For the text-containing cell, return its midpoint in [x, y] coordinate format. 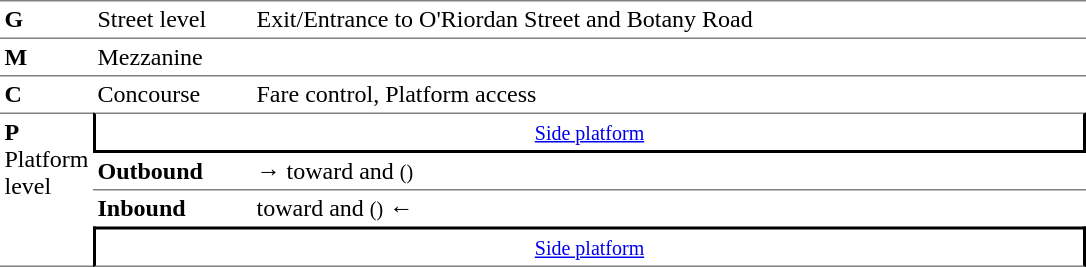
Fare control, Platform access [669, 94]
Inbound [172, 208]
Street level [172, 19]
G [46, 19]
toward and () ← [669, 208]
Mezzanine [172, 57]
→ toward and () [669, 172]
Outbound [172, 172]
C [46, 94]
Concourse [172, 94]
PPlatform level [46, 189]
M [46, 57]
Exit/Entrance to O'Riordan Street and Botany Road [669, 19]
